Scan for the cell matching the given text and deliver its [X, Y] coordinate at center. 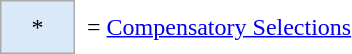
* [38, 27]
